Extract the [x, y] coordinate from the center of the cell holding the provided text.  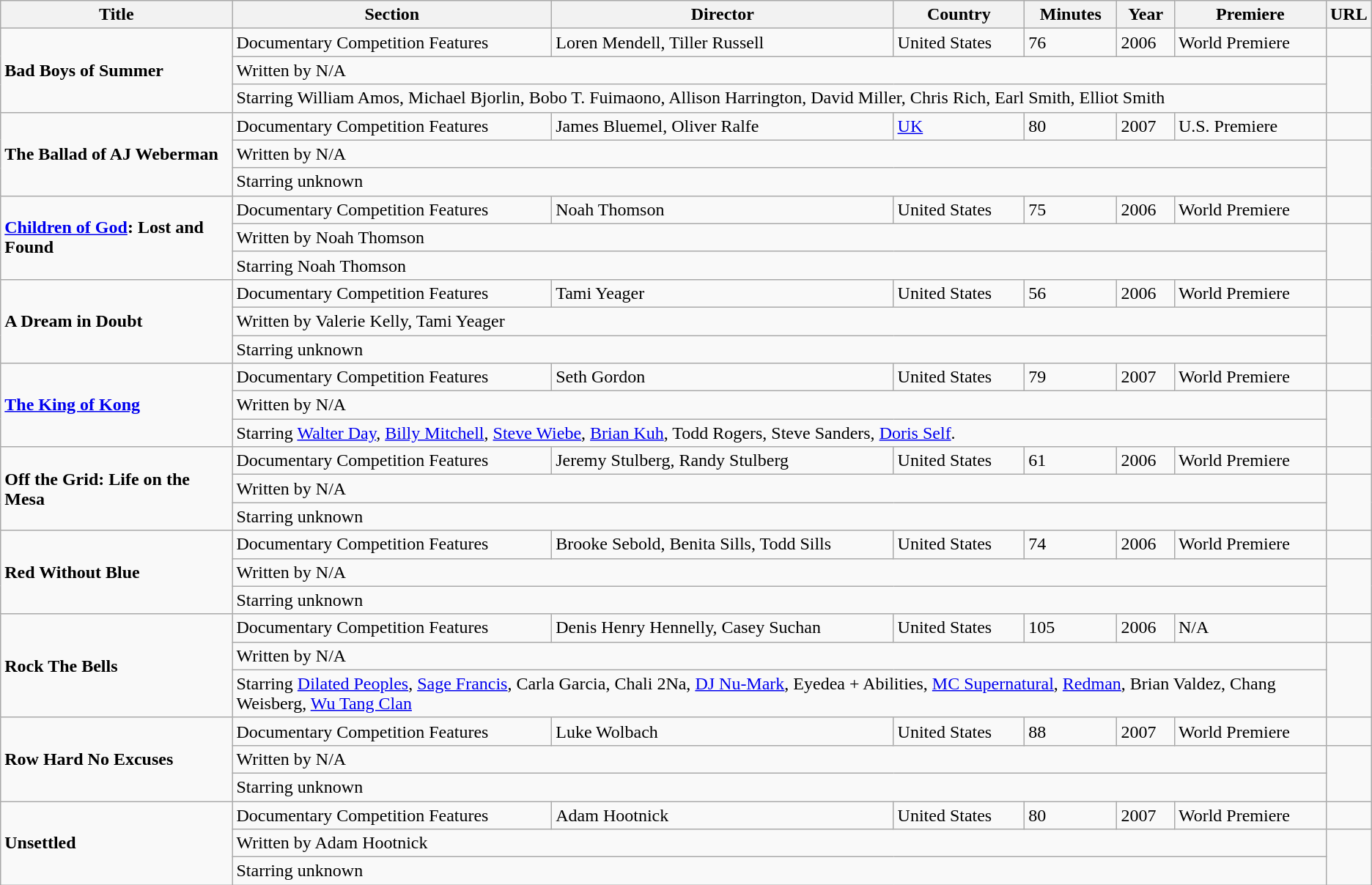
Rock The Bells [117, 665]
Adam Hootnick [723, 815]
Brooke Sebold, Benita Sills, Todd Sills [723, 544]
Bad Boys of Summer [117, 70]
Year [1146, 15]
88 [1071, 731]
James Bluemel, Oliver Ralfe [723, 126]
Seth Gordon [723, 377]
URL [1349, 15]
Red Without Blue [117, 572]
Starring Walter Day, Billy Mitchell, Steve Wiebe, Brian Kuh, Todd Rogers, Steve Sanders, Doris Self. [779, 433]
Off the Grid: Life on the Mesa [117, 489]
79 [1071, 377]
A Dream in Doubt [117, 321]
Tami Yeager [723, 293]
Unsettled [117, 843]
74 [1071, 544]
105 [1071, 628]
Luke Wolbach [723, 731]
75 [1071, 210]
U.S. Premiere [1250, 126]
Written by Noah Thomson [779, 237]
Starring Noah Thomson [779, 265]
Director [723, 15]
Country [959, 15]
Starring William Amos, Michael Bjorlin, Bobo T. Fuimaono, Allison Harrington, David Miller, Chris Rich, Earl Smith, Elliot Smith [779, 98]
Written by Adam Hootnick [779, 843]
N/A [1250, 628]
61 [1071, 461]
The Ballad of AJ Weberman [117, 154]
Section [392, 15]
76 [1071, 42]
Written by Valerie Kelly, Tami Yeager [779, 321]
Minutes [1071, 15]
Row Hard No Excuses [117, 759]
The King of Kong [117, 405]
Noah Thomson [723, 210]
Premiere [1250, 15]
Title [117, 15]
Loren Mendell, Tiller Russell [723, 42]
56 [1071, 293]
UK [959, 126]
Denis Henry Hennelly, Casey Suchan [723, 628]
Jeremy Stulberg, Randy Stulberg [723, 461]
Children of God: Lost and Found [117, 237]
